Pinpoint the cell where the given text exists, returning its [x, y] midpoint coordinate. 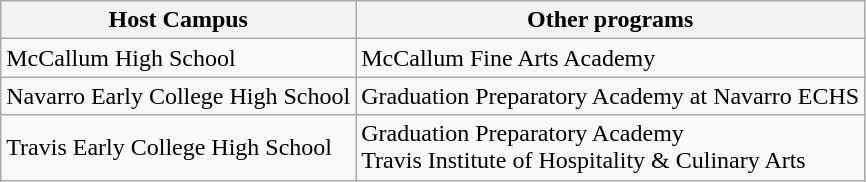
McCallum Fine Arts Academy [610, 58]
Graduation Preparatory Academy at Navarro ECHS [610, 96]
McCallum High School [178, 58]
Navarro Early College High School [178, 96]
Host Campus [178, 20]
Travis Early College High School [178, 148]
Graduation Preparatory AcademyTravis Institute of Hospitality & Culinary Arts [610, 148]
Other programs [610, 20]
